From the cell containing the given text, extract its center point as (X, Y) coordinate. 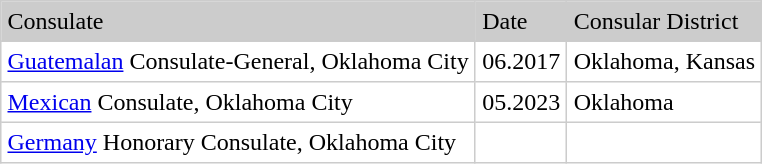
05.2023 (521, 102)
Germany Honorary Consulate, Oklahoma City (238, 142)
Oklahoma, Kansas (664, 61)
06.2017 (521, 61)
Guatemalan Consulate-General, Oklahoma City (238, 61)
Date (521, 21)
Consulate (238, 21)
Oklahoma (664, 102)
Mexican Consulate, Oklahoma City (238, 102)
Consular District (664, 21)
